For the text-containing cell, return its midpoint in [X, Y] coordinate format. 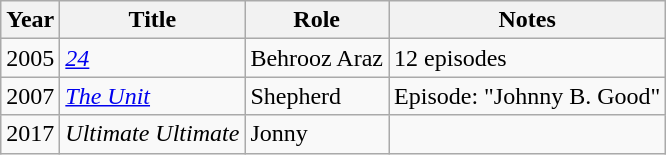
Behrooz Araz [317, 58]
The Unit [152, 96]
Shepherd [317, 96]
Jonny [317, 134]
2007 [30, 96]
Episode: "Johnny B. Good" [528, 96]
Title [152, 20]
12 episodes [528, 58]
2017 [30, 134]
Ultimate Ultimate [152, 134]
24 [152, 58]
Notes [528, 20]
Role [317, 20]
2005 [30, 58]
Year [30, 20]
